Output the (x, y) coordinate of the center of the cell containing the given text.  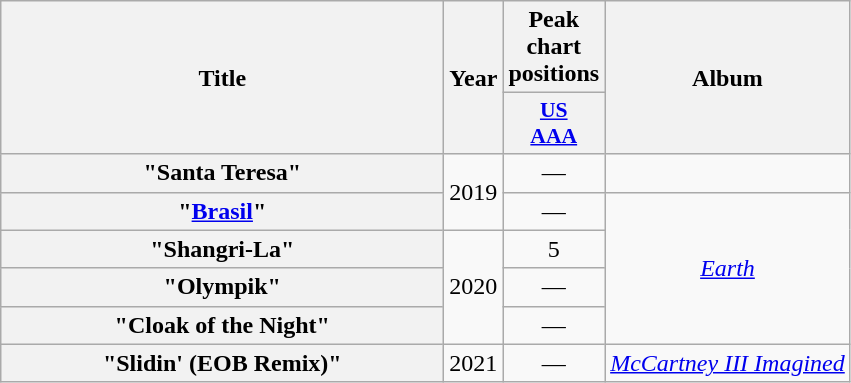
"Slidin' (EOB Remix)" (222, 363)
Album (728, 78)
2019 (474, 192)
2021 (474, 363)
"Shangri-La" (222, 249)
5 (554, 249)
Title (222, 78)
USAAA (554, 124)
"Brasil" (222, 211)
Peak chart positions (554, 47)
2020 (474, 287)
Year (474, 78)
"Cloak of the Night" (222, 325)
"Olympik" (222, 287)
Earth (728, 268)
"Santa Teresa" (222, 173)
McCartney III Imagined (728, 363)
